Output the (x, y) coordinate of the center of the cell containing the given text.  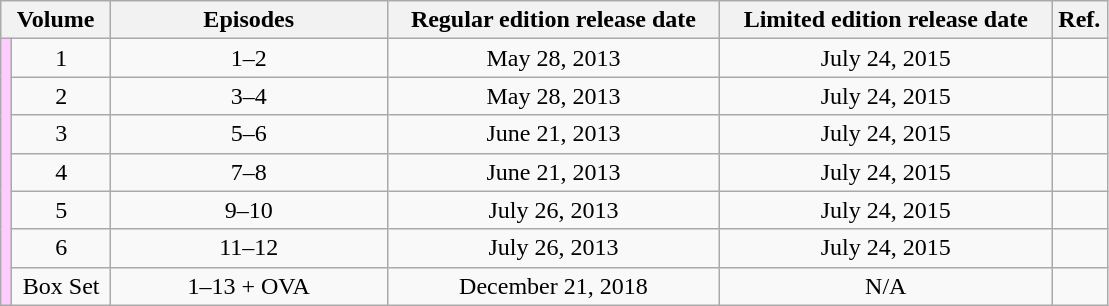
11–12 (248, 248)
1 (62, 58)
6 (62, 248)
Regular edition release date (554, 20)
2 (62, 96)
3–4 (248, 96)
Episodes (248, 20)
N/A (886, 286)
Box Set (62, 286)
Ref. (1080, 20)
5 (62, 210)
Limited edition release date (886, 20)
1–2 (248, 58)
9–10 (248, 210)
1–13 + OVA (248, 286)
December 21, 2018 (554, 286)
7–8 (248, 172)
5–6 (248, 134)
3 (62, 134)
Volume (56, 20)
4 (62, 172)
